Capture the cell that displays the provided text and extract its (x, y) central coordinate. 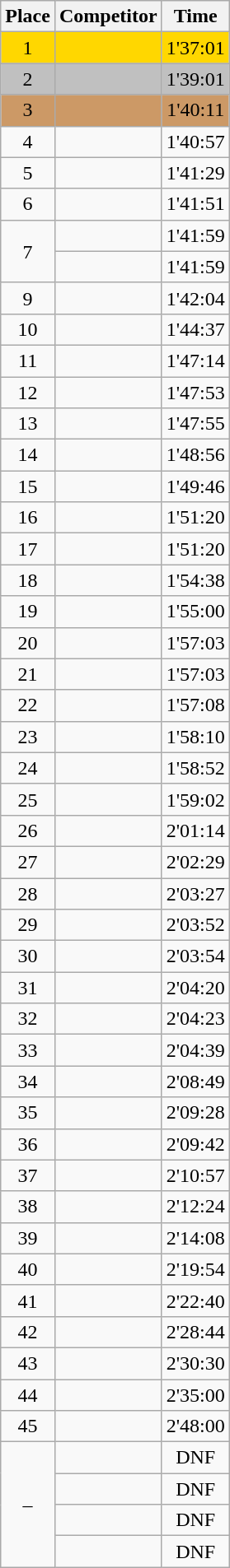
1'44:37 (195, 329)
11 (28, 361)
2'04:23 (195, 1019)
1'41:51 (195, 204)
1'54:38 (195, 580)
34 (28, 1082)
2'03:52 (195, 925)
1'59:02 (195, 799)
1'49:46 (195, 486)
2'03:27 (195, 893)
44 (28, 1395)
1'47:14 (195, 361)
5 (28, 173)
2'08:49 (195, 1082)
2'03:54 (195, 956)
42 (28, 1332)
25 (28, 799)
4 (28, 142)
1'40:57 (195, 142)
38 (28, 1207)
9 (28, 298)
27 (28, 862)
2'04:39 (195, 1050)
32 (28, 1019)
39 (28, 1238)
20 (28, 643)
18 (28, 580)
2'10:57 (195, 1175)
19 (28, 612)
2'09:28 (195, 1113)
23 (28, 737)
2'02:29 (195, 862)
3 (28, 110)
31 (28, 988)
1 (28, 48)
28 (28, 893)
21 (28, 674)
15 (28, 486)
2'28:44 (195, 1332)
6 (28, 204)
17 (28, 549)
16 (28, 518)
26 (28, 831)
45 (28, 1426)
2'30:30 (195, 1363)
30 (28, 956)
24 (28, 768)
40 (28, 1269)
2'01:14 (195, 831)
2'12:24 (195, 1207)
41 (28, 1300)
1'47:53 (195, 393)
14 (28, 455)
12 (28, 393)
Place (28, 16)
2'04:20 (195, 988)
2'14:08 (195, 1238)
2'09:42 (195, 1144)
Time (195, 16)
1'39:01 (195, 79)
1'48:56 (195, 455)
10 (28, 329)
7 (28, 251)
1'58:52 (195, 768)
13 (28, 424)
2'22:40 (195, 1300)
33 (28, 1050)
1'40:11 (195, 110)
Competitor (108, 16)
43 (28, 1363)
1'37:01 (195, 48)
1'42:04 (195, 298)
1'41:29 (195, 173)
2'48:00 (195, 1426)
– (28, 1505)
35 (28, 1113)
1'58:10 (195, 737)
36 (28, 1144)
37 (28, 1175)
1'57:08 (195, 705)
22 (28, 705)
1'47:55 (195, 424)
2'19:54 (195, 1269)
2 (28, 79)
2'35:00 (195, 1395)
1'55:00 (195, 612)
29 (28, 925)
